Find where the given text appears and provide that cell's center as [X, Y] coordinate. 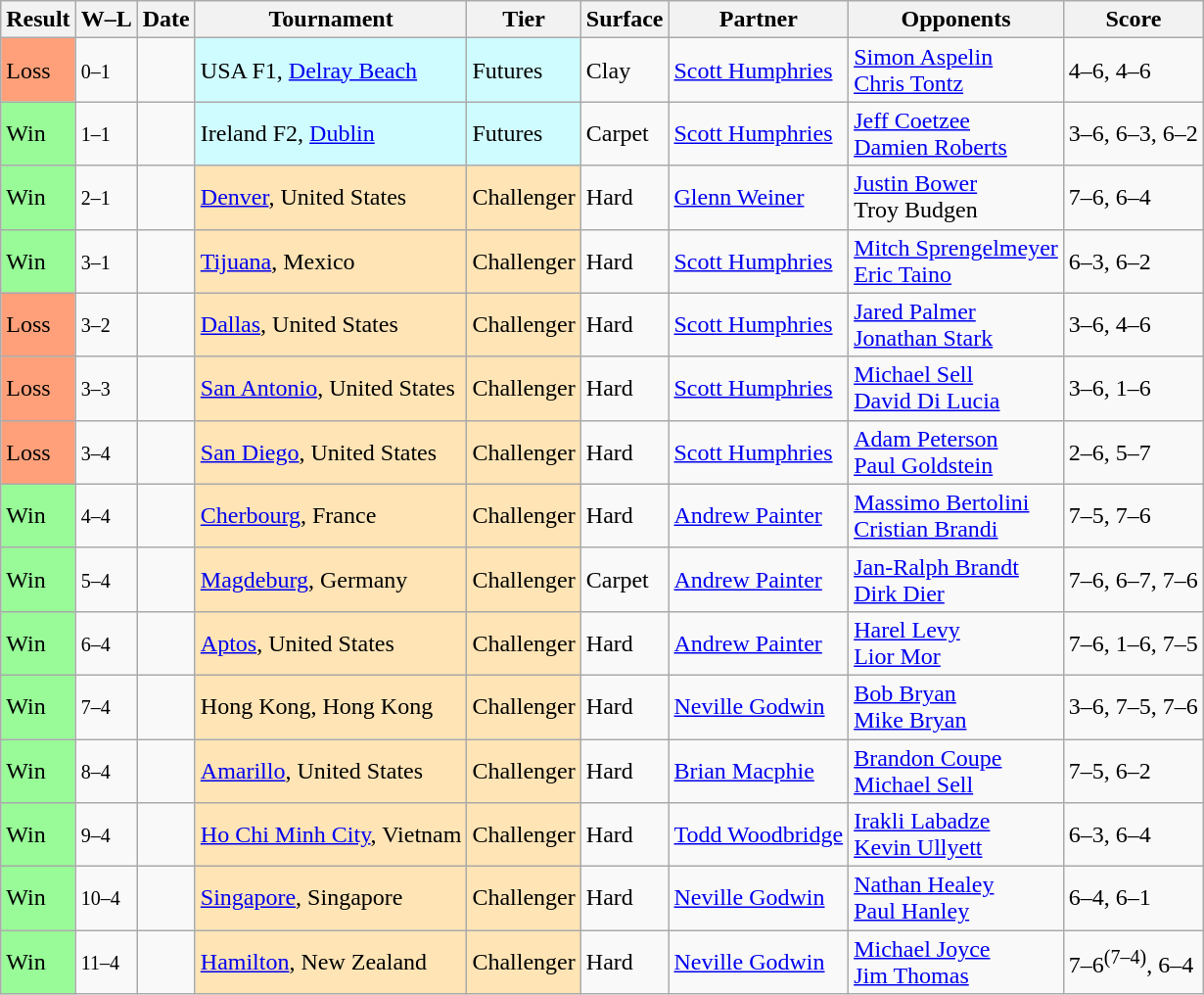
Michael Joyce Jim Thomas [956, 962]
Nathan Healey Paul Hanley [956, 899]
Result [38, 20]
Justin Bower Troy Budgen [956, 198]
3–6, 7–5, 7–6 [1134, 707]
7–4 [106, 707]
Jeff Coetzee Damien Roberts [956, 133]
Harel Levy Lior Mor [956, 642]
Jared Palmer Jonathan Stark [956, 325]
Bob Bryan Mike Bryan [956, 707]
9–4 [106, 834]
Michael Sell David Di Lucia [956, 388]
Hamilton, New Zealand [331, 962]
Surface [625, 20]
USA F1, Delray Beach [331, 71]
Simon Aspelin Chris Tontz [956, 71]
Aptos, United States [331, 642]
Tijuana, Mexico [331, 261]
7–6, 1–6, 7–5 [1134, 642]
Date [166, 20]
Mitch Sprengelmeyer Eric Taino [956, 261]
6–4, 6–1 [1134, 899]
Brian Macphie [759, 770]
Jan-Ralph Brandt Dirk Dier [956, 580]
5–4 [106, 580]
3–6, 6–3, 6–2 [1134, 133]
Denver, United States [331, 198]
Brandon Coupe Michael Sell [956, 770]
Irakli Labadze Kevin Ullyett [956, 834]
0–1 [106, 71]
Hong Kong, Hong Kong [331, 707]
Singapore, Singapore [331, 899]
2–6, 5–7 [1134, 452]
4–6, 4–6 [1134, 71]
San Antonio, United States [331, 388]
7–6(7–4), 6–4 [1134, 962]
Magdeburg, Germany [331, 580]
6–4 [106, 642]
Tier [524, 20]
3–6, 4–6 [1134, 325]
Cherbourg, France [331, 515]
7–5, 6–2 [1134, 770]
Dallas, United States [331, 325]
Todd Woodbridge [759, 834]
3–1 [106, 261]
4–4 [106, 515]
Opponents [956, 20]
6–3, 6–2 [1134, 261]
Ho Chi Minh City, Vietnam [331, 834]
7–5, 7–6 [1134, 515]
Glenn Weiner [759, 198]
7–6, 6–7, 7–6 [1134, 580]
Adam Peterson Paul Goldstein [956, 452]
3–6, 1–6 [1134, 388]
8–4 [106, 770]
Ireland F2, Dublin [331, 133]
Partner [759, 20]
3–3 [106, 388]
7–6, 6–4 [1134, 198]
10–4 [106, 899]
3–2 [106, 325]
Massimo Bertolini Cristian Brandi [956, 515]
6–3, 6–4 [1134, 834]
3–4 [106, 452]
Clay [625, 71]
San Diego, United States [331, 452]
Tournament [331, 20]
11–4 [106, 962]
Score [1134, 20]
Amarillo, United States [331, 770]
1–1 [106, 133]
2–1 [106, 198]
W–L [106, 20]
